Capture the cell that displays the provided text and extract its (x, y) central coordinate. 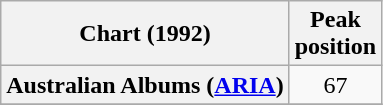
Peakposition (335, 34)
67 (335, 85)
Australian Albums (ARIA) (145, 85)
Chart (1992) (145, 34)
